From the cell containing the given text, extract its center point as [x, y] coordinate. 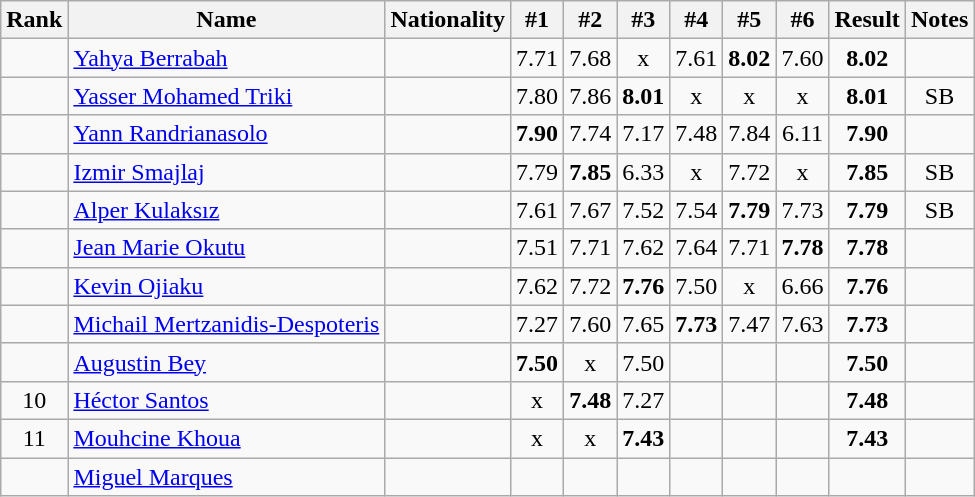
Mouhcine Khoua [226, 438]
7.86 [590, 96]
Name [226, 20]
10 [34, 400]
Kevin Ojiaku [226, 286]
Notes [939, 20]
11 [34, 438]
#6 [802, 20]
7.84 [750, 134]
Héctor Santos [226, 400]
6.33 [644, 172]
Yann Randrianasolo [226, 134]
Rank [34, 20]
7.17 [644, 134]
7.52 [644, 210]
7.68 [590, 58]
#5 [750, 20]
7.47 [750, 324]
Jean Marie Okutu [226, 248]
Izmir Smajlaj [226, 172]
7.63 [802, 324]
7.67 [590, 210]
Yahya Berrabah [226, 58]
6.66 [802, 286]
Augustin Bey [226, 362]
Alper Kulaksız [226, 210]
Nationality [448, 20]
Result [867, 20]
#2 [590, 20]
6.11 [802, 134]
Michail Mertzanidis-Despoteris [226, 324]
7.80 [538, 96]
7.74 [590, 134]
7.54 [696, 210]
Miguel Marques [226, 477]
7.65 [644, 324]
Yasser Mohamed Triki [226, 96]
#3 [644, 20]
#4 [696, 20]
7.51 [538, 248]
#1 [538, 20]
7.64 [696, 248]
